Output the [x, y] coordinate of the center of the cell containing the given text.  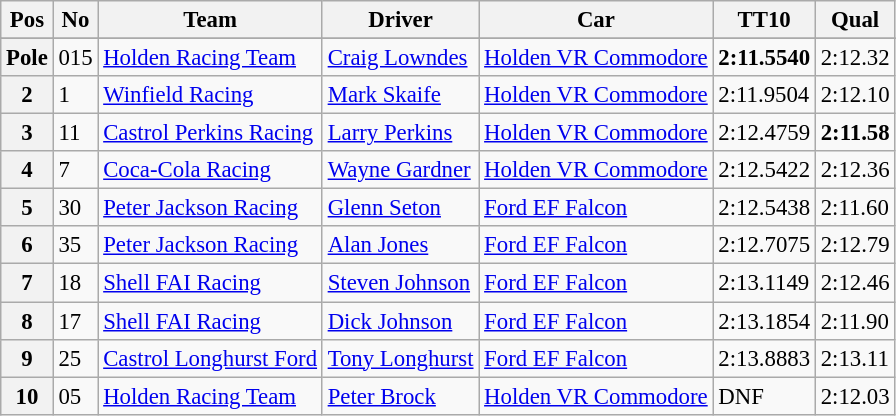
Car [596, 20]
2:12.79 [855, 245]
2:13.8883 [764, 358]
2:12.36 [855, 170]
30 [76, 208]
3 [27, 133]
Mark Skaife [400, 95]
015 [76, 58]
9 [27, 358]
Peter Brock [400, 396]
DNF [764, 396]
Wayne Gardner [400, 170]
2:11.5540 [764, 58]
17 [76, 321]
2:13.1854 [764, 321]
Coca-Cola Racing [210, 170]
Glenn Seton [400, 208]
05 [76, 396]
10 [27, 396]
2:12.03 [855, 396]
Larry Perkins [400, 133]
6 [27, 245]
Qual [855, 20]
2:13.1149 [764, 283]
No [76, 20]
2:12.4759 [764, 133]
Pole [27, 58]
Winfield Racing [210, 95]
2:11.60 [855, 208]
2:11.90 [855, 321]
2:12.5422 [764, 170]
2 [27, 95]
Dick Johnson [400, 321]
Castrol Longhurst Ford [210, 358]
2:12.7075 [764, 245]
8 [27, 321]
2:12.5438 [764, 208]
Tony Longhurst [400, 358]
Castrol Perkins Racing [210, 133]
35 [76, 245]
2:12.10 [855, 95]
Craig Lowndes [400, 58]
25 [76, 358]
2:12.32 [855, 58]
4 [27, 170]
Pos [27, 20]
2:11.58 [855, 133]
11 [76, 133]
Driver [400, 20]
2:11.9504 [764, 95]
2:12.46 [855, 283]
Steven Johnson [400, 283]
1 [76, 95]
Alan Jones [400, 245]
TT10 [764, 20]
18 [76, 283]
Team [210, 20]
5 [27, 208]
2:13.11 [855, 358]
